Pinpoint the cell where the given text exists, returning its [X, Y] midpoint coordinate. 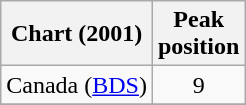
9 [198, 85]
Peakposition [198, 34]
Chart (2001) [77, 34]
Canada (BDS) [77, 85]
